Detect which cell encompasses the target text, then output its [x, y] center coordinate. 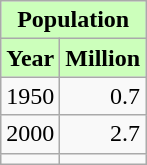
1950 [30, 96]
Population [74, 20]
Year [30, 58]
2000 [30, 134]
0.7 [103, 96]
2.7 [103, 134]
Million [103, 58]
